Return the [X, Y] coordinate for the center point of the cell that contains the specified text.  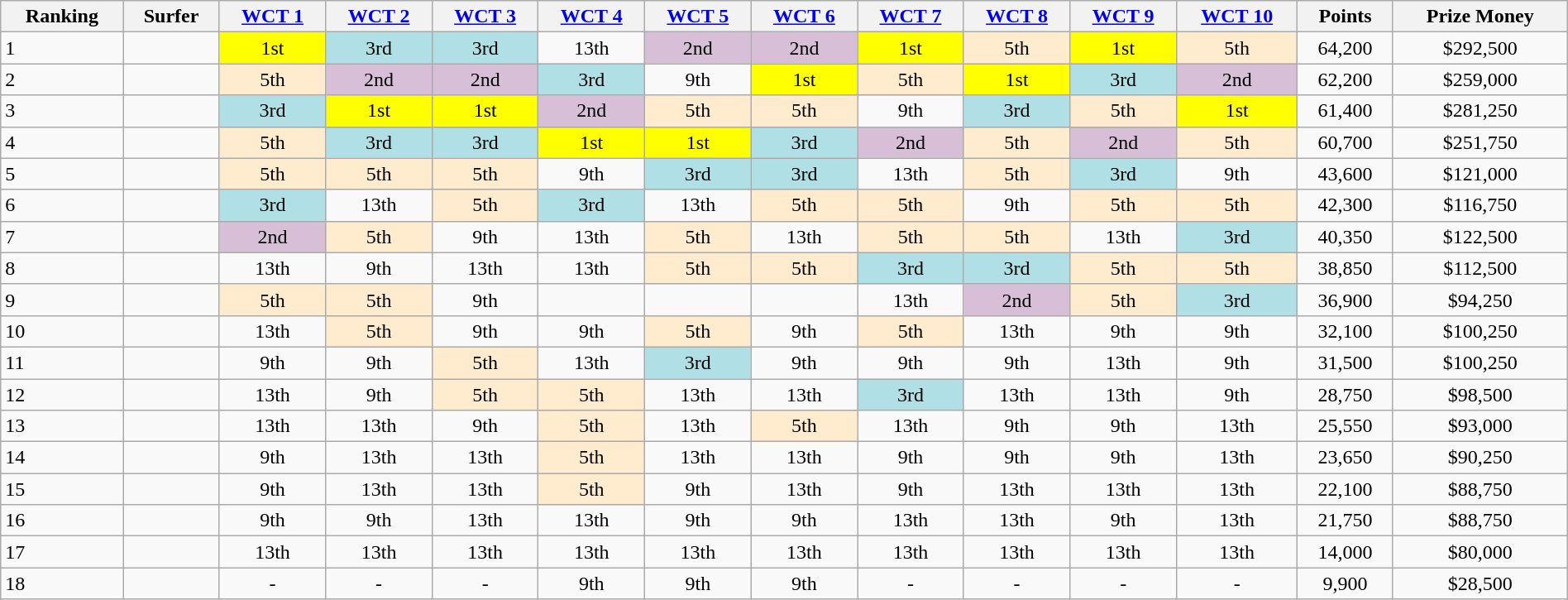
3 [62, 111]
$122,500 [1480, 237]
18 [62, 583]
WCT 1 [273, 17]
60,700 [1345, 142]
5 [62, 174]
WCT 3 [485, 17]
25,550 [1345, 426]
$251,750 [1480, 142]
14,000 [1345, 552]
43,600 [1345, 174]
23,650 [1345, 458]
Points [1345, 17]
10 [62, 331]
21,750 [1345, 521]
17 [62, 552]
$292,500 [1480, 48]
11 [62, 362]
Prize Money [1480, 17]
62,200 [1345, 79]
9,900 [1345, 583]
Ranking [62, 17]
22,100 [1345, 489]
7 [62, 237]
$80,000 [1480, 552]
$121,000 [1480, 174]
8 [62, 268]
9 [62, 300]
$112,500 [1480, 268]
2 [62, 79]
31,500 [1345, 362]
$98,500 [1480, 395]
64,200 [1345, 48]
40,350 [1345, 237]
15 [62, 489]
28,750 [1345, 395]
Surfer [171, 17]
12 [62, 395]
1 [62, 48]
6 [62, 205]
14 [62, 458]
16 [62, 521]
WCT 6 [804, 17]
$116,750 [1480, 205]
$28,500 [1480, 583]
WCT 10 [1237, 17]
$93,000 [1480, 426]
$281,250 [1480, 111]
WCT 9 [1123, 17]
42,300 [1345, 205]
WCT 7 [911, 17]
WCT 8 [1017, 17]
$94,250 [1480, 300]
$90,250 [1480, 458]
36,900 [1345, 300]
32,100 [1345, 331]
38,850 [1345, 268]
13 [62, 426]
4 [62, 142]
WCT 4 [592, 17]
WCT 5 [698, 17]
$259,000 [1480, 79]
WCT 2 [379, 17]
61,400 [1345, 111]
